Locate the cell with the specified text and output its [X, Y] center coordinate. 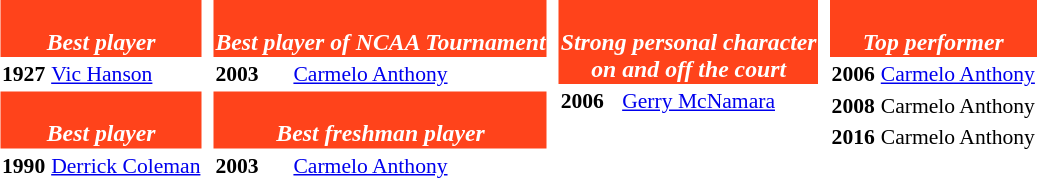
1927 [23, 74]
2016 [853, 137]
Strong personal characteron and off the court [688, 42]
2003 [252, 74]
Best freshman player [380, 120]
2008 [853, 106]
Top performer [933, 28]
Best player of NCAA Tournament [380, 28]
Gerry McNamara [720, 101]
Vic Hanson [126, 74]
